For the text-containing cell, return its midpoint in [x, y] coordinate format. 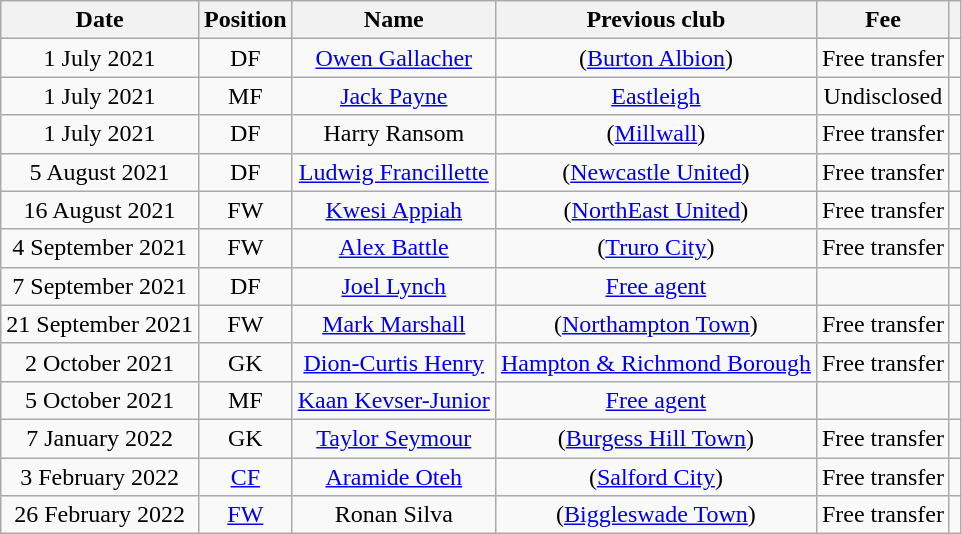
Aramide Oteh [394, 477]
Undisclosed [882, 96]
Alex Battle [394, 248]
Joel Lynch [394, 286]
(Biggleswade Town) [656, 515]
Mark Marshall [394, 324]
4 September 2021 [100, 248]
(Millwall) [656, 134]
(Salford City) [656, 477]
Jack Payne [394, 96]
7 January 2022 [100, 438]
Name [394, 20]
(Burgess Hill Town) [656, 438]
21 September 2021 [100, 324]
(Northampton Town) [656, 324]
Harry Ransom [394, 134]
3 February 2022 [100, 477]
26 February 2022 [100, 515]
5 August 2021 [100, 172]
16 August 2021 [100, 210]
2 October 2021 [100, 362]
Position [245, 20]
(Newcastle United) [656, 172]
Taylor Seymour [394, 438]
Date [100, 20]
(Burton Albion) [656, 58]
Kaan Kevser-Junior [394, 400]
(NorthEast United) [656, 210]
5 October 2021 [100, 400]
(Truro City) [656, 248]
CF [245, 477]
Previous club [656, 20]
Hampton & Richmond Borough [656, 362]
Ronan Silva [394, 515]
Owen Gallacher [394, 58]
Dion-Curtis Henry [394, 362]
Kwesi Appiah [394, 210]
Fee [882, 20]
Ludwig Francillette [394, 172]
Eastleigh [656, 96]
7 September 2021 [100, 286]
